Find where the given text appears and provide that cell's center as (x, y) coordinate. 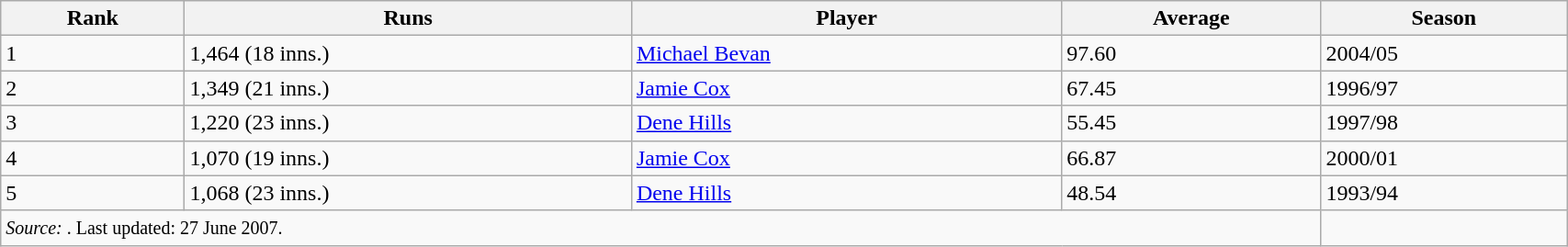
3 (93, 123)
5 (93, 193)
Player (846, 18)
2000/01 (1444, 158)
1 (93, 53)
Source: . Last updated: 27 June 2007. (661, 228)
Michael Bevan (846, 53)
1993/94 (1444, 193)
1997/98 (1444, 123)
Rank (93, 18)
97.60 (1191, 53)
66.87 (1191, 158)
Season (1444, 18)
1996/97 (1444, 88)
Runs (408, 18)
1,349 (21 inns.) (408, 88)
1,068 (23 inns.) (408, 193)
1,464 (18 inns.) (408, 53)
2 (93, 88)
67.45 (1191, 88)
Average (1191, 18)
48.54 (1191, 193)
1,070 (19 inns.) (408, 158)
55.45 (1191, 123)
4 (93, 158)
1,220 (23 inns.) (408, 123)
2004/05 (1444, 53)
